For the text-containing cell, return its midpoint in (X, Y) coordinate format. 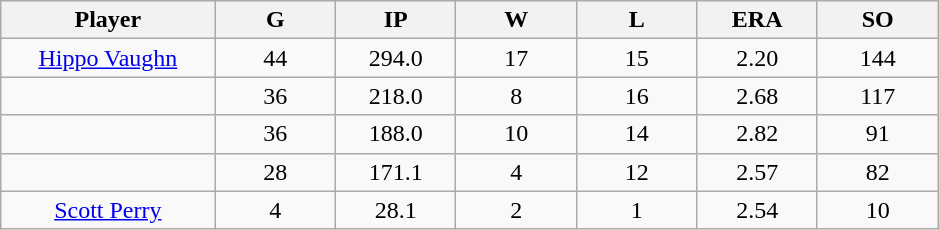
17 (516, 58)
W (516, 20)
ERA (757, 20)
SO (878, 20)
1 (636, 210)
2.82 (757, 134)
Player (108, 20)
16 (636, 96)
2.20 (757, 58)
IP (395, 20)
82 (878, 172)
2.57 (757, 172)
171.1 (395, 172)
G (275, 20)
12 (636, 172)
2.54 (757, 210)
117 (878, 96)
28.1 (395, 210)
294.0 (395, 58)
218.0 (395, 96)
14 (636, 134)
L (636, 20)
144 (878, 58)
28 (275, 172)
2.68 (757, 96)
2 (516, 210)
15 (636, 58)
Hippo Vaughn (108, 58)
44 (275, 58)
188.0 (395, 134)
8 (516, 96)
91 (878, 134)
Scott Perry (108, 210)
